From the cell containing the given text, extract its center point as (X, Y) coordinate. 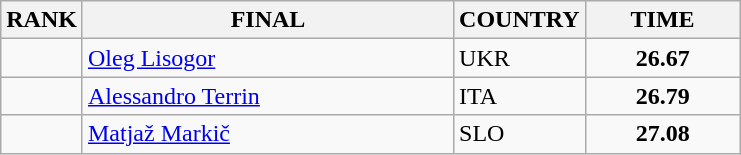
26.79 (662, 96)
SLO (520, 134)
Matjaž Markič (268, 134)
FINAL (268, 20)
UKR (520, 58)
RANK (42, 20)
27.08 (662, 134)
Alessandro Terrin (268, 96)
TIME (662, 20)
26.67 (662, 58)
ITA (520, 96)
Oleg Lisogor (268, 58)
COUNTRY (520, 20)
